Search for the cell housing the specified text and yield its (x, y) center coordinate. 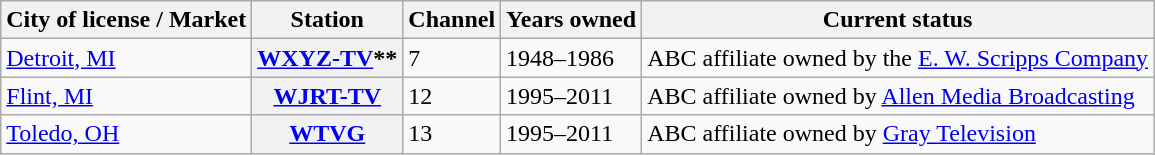
City of license / Market (126, 20)
ABC affiliate owned by the E. W. Scripps Company (898, 58)
WXYZ-TV** (328, 58)
ABC affiliate owned by Allen Media Broadcasting (898, 96)
Current status (898, 20)
WJRT-TV (328, 96)
1948–1986 (572, 58)
Toledo, OH (126, 134)
Flint, MI (126, 96)
ABC affiliate owned by Gray Television (898, 134)
Detroit, MI (126, 58)
Channel (452, 20)
WTVG (328, 134)
13 (452, 134)
Station (328, 20)
Years owned (572, 20)
7 (452, 58)
12 (452, 96)
